From the cell containing the given text, extract its center point as [X, Y] coordinate. 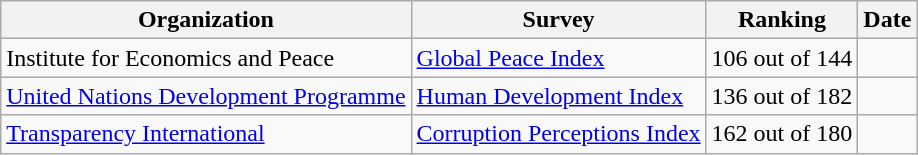
Corruption Perceptions Index [558, 134]
Organization [206, 20]
162 out of 180 [782, 134]
Human Development Index [558, 96]
Institute for Economics and Peace [206, 58]
Date [888, 20]
United Nations Development Programme [206, 96]
Ranking [782, 20]
Global Peace Index [558, 58]
Transparency International [206, 134]
106 out of 144 [782, 58]
Survey [558, 20]
136 out of 182 [782, 96]
